Scan for the cell matching the given text and deliver its (x, y) coordinate at center. 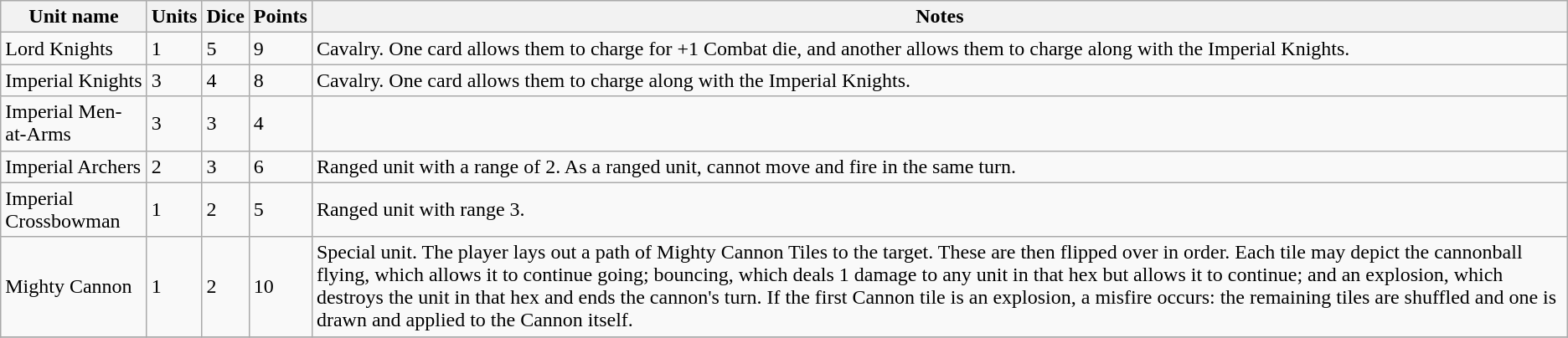
Imperial Men-at-Arms (74, 124)
Imperial Knights (74, 80)
Ranged unit with a range of 2. As a ranged unit, cannot move and fire in the same turn. (940, 166)
Cavalry. One card allows them to charge for +1 Combat die, and another allows them to charge along with the Imperial Knights. (940, 49)
10 (280, 286)
6 (280, 166)
Mighty Cannon (74, 286)
Notes (940, 17)
Unit name (74, 17)
Dice (225, 17)
8 (280, 80)
Points (280, 17)
9 (280, 49)
Imperial Archers (74, 166)
Imperial Crossbowman (74, 209)
Lord Knights (74, 49)
Ranged unit with range 3. (940, 209)
Units (174, 17)
Cavalry. One card allows them to charge along with the Imperial Knights. (940, 80)
